Extract the (X, Y) coordinate from the center of the cell holding the provided text.  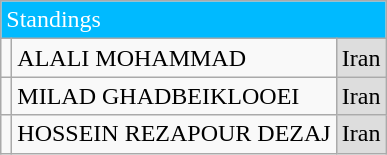
ALALI MOHAMMAD (174, 58)
Standings (194, 20)
MILAD GHADBEIKLOOEI (174, 96)
HOSSEIN REZAPOUR DEZAJ (174, 134)
